Pinpoint the cell where the given text exists, returning its (x, y) midpoint coordinate. 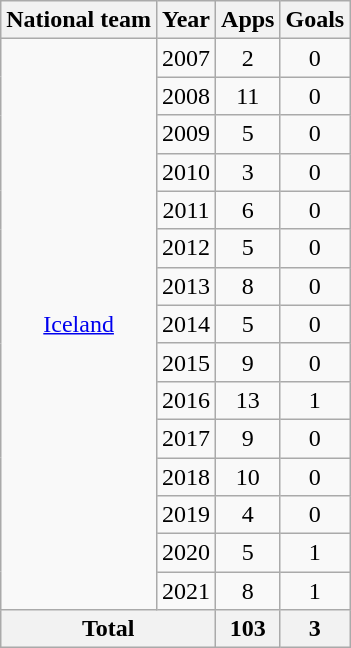
2015 (186, 362)
2007 (186, 58)
2010 (186, 172)
Total (108, 629)
2012 (186, 248)
6 (248, 210)
2008 (186, 96)
Apps (248, 20)
2016 (186, 400)
2021 (186, 591)
103 (248, 629)
National team (79, 20)
2020 (186, 553)
Iceland (79, 324)
2013 (186, 286)
2014 (186, 324)
2011 (186, 210)
2019 (186, 515)
Year (186, 20)
10 (248, 477)
2 (248, 58)
2018 (186, 477)
4 (248, 515)
Goals (315, 20)
2009 (186, 134)
13 (248, 400)
11 (248, 96)
2017 (186, 438)
